Identify which cell holds the provided text, then report its (x, y) central coordinate. 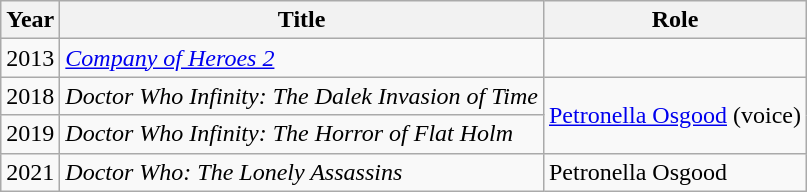
Doctor Who: The Lonely Assassins (302, 172)
Petronella Osgood (674, 172)
2021 (30, 172)
2019 (30, 134)
2018 (30, 96)
Title (302, 20)
Company of Heroes 2 (302, 58)
Role (674, 20)
Petronella Osgood (voice) (674, 115)
2013 (30, 58)
Doctor Who Infinity: The Horror of Flat Holm (302, 134)
Doctor Who Infinity: The Dalek Invasion of Time (302, 96)
Year (30, 20)
